Identify which cell holds the provided text, then report its [X, Y] central coordinate. 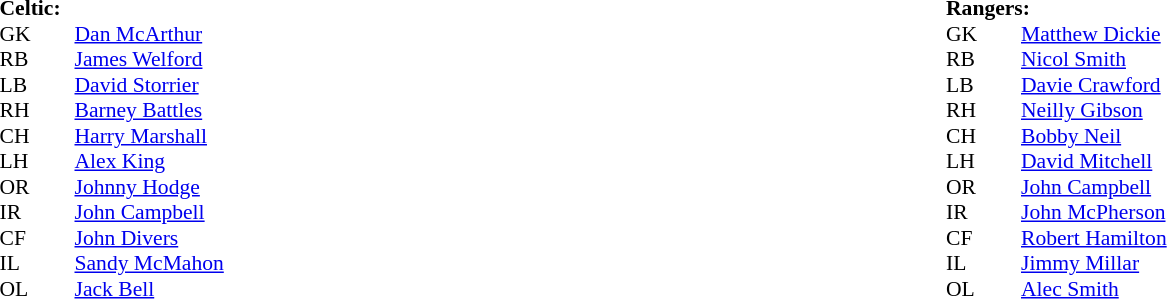
Dan McArthur [148, 34]
Bobby Neil [1094, 136]
Johnny Hodge [148, 187]
Neilly Gibson [1094, 111]
James Welford [148, 59]
Robert Hamilton [1094, 238]
John McPherson [1094, 213]
David Storrier [148, 85]
Davie Crawford [1094, 85]
David Mitchell [1094, 161]
Sandy McMahon [148, 263]
John Divers [148, 238]
Matthew Dickie [1094, 34]
Nicol Smith [1094, 59]
Harry Marshall [148, 136]
Alex King [148, 161]
Barney Battles [148, 111]
Jimmy Millar [1094, 263]
